Provide the [X, Y] coordinate of the cell's center where the given text is located.  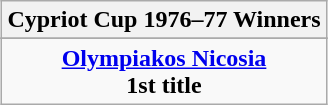
Cypriot Cup 1976–77 Winners [164, 20]
Olympiakos Nicosia1st title [164, 72]
